Return the (X, Y) coordinate for the center point of the cell that contains the specified text.  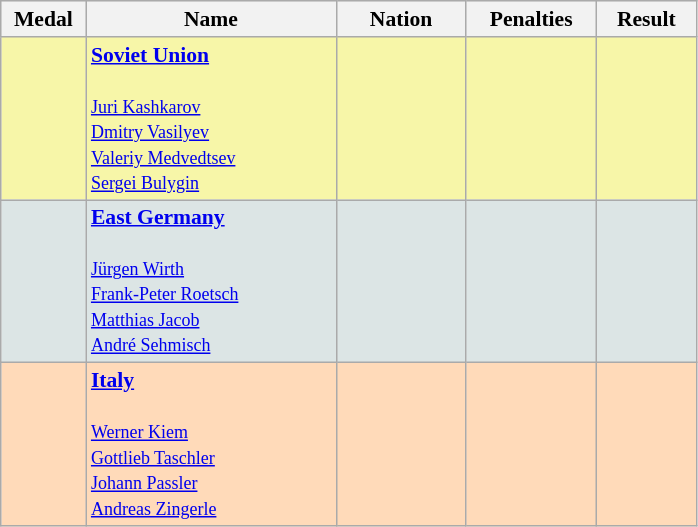
Nation (401, 19)
Result (646, 19)
Medal (44, 19)
ItalyWerner KiemGottlieb TaschlerJohann PasslerAndreas Zingerle (211, 444)
Name (211, 19)
East GermanyJürgen WirthFrank-Peter RoetschMatthias JacobAndré Sehmisch (211, 282)
Soviet UnionJuri KashkarovDmitry VasilyevValeriy MedvedtsevSergei Bulygin (211, 118)
Penalties (531, 19)
